Pinpoint the cell where the given text exists, returning its [X, Y] midpoint coordinate. 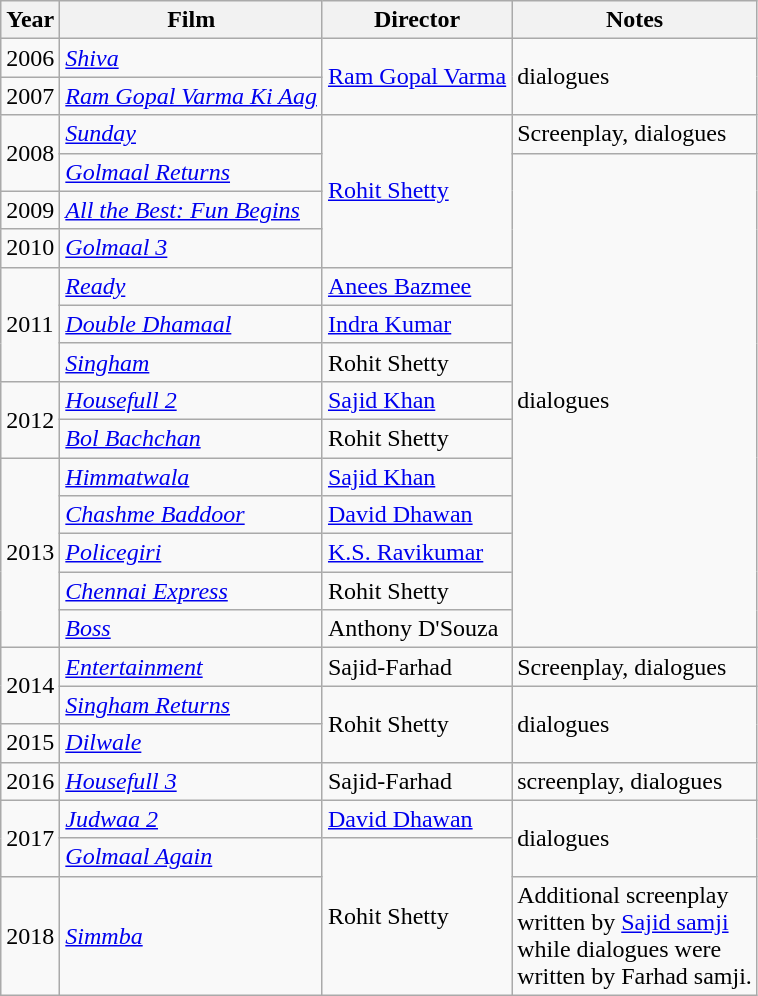
screenplay, dialogues [635, 781]
Singham [192, 362]
2010 [30, 248]
Bol Bachchan [192, 438]
K.S. Ravikumar [416, 553]
2011 [30, 324]
2012 [30, 419]
All the Best: Fun Begins [192, 210]
2014 [30, 686]
Director [416, 20]
Additional screenplaywritten by Sajid samjiwhile dialogues werewritten by Farhad samji. [635, 936]
Shiva [192, 58]
Chashme Baddoor [192, 515]
Boss [192, 629]
2013 [30, 553]
Sunday [192, 134]
Ram Gopal Varma Ki Aag [192, 96]
Policegiri [192, 553]
2015 [30, 743]
Chennai Express [192, 591]
Dilwale [192, 743]
Ready [192, 286]
Ram Gopal Varma [416, 77]
2006 [30, 58]
Housefull 2 [192, 400]
Notes [635, 20]
2007 [30, 96]
Judwaa 2 [192, 819]
Golmaal Returns [192, 172]
Golmaal 3 [192, 248]
Housefull 3 [192, 781]
Simmba [192, 936]
2016 [30, 781]
Golmaal Again [192, 857]
Singham Returns [192, 705]
Himmatwala [192, 477]
Indra Kumar [416, 324]
2018 [30, 936]
Entertainment [192, 667]
2009 [30, 210]
Anees Bazmee [416, 286]
Double Dhamaal [192, 324]
Anthony D'Souza [416, 629]
2008 [30, 153]
Film [192, 20]
Year [30, 20]
2017 [30, 838]
